For the text-containing cell, return its midpoint in (x, y) coordinate format. 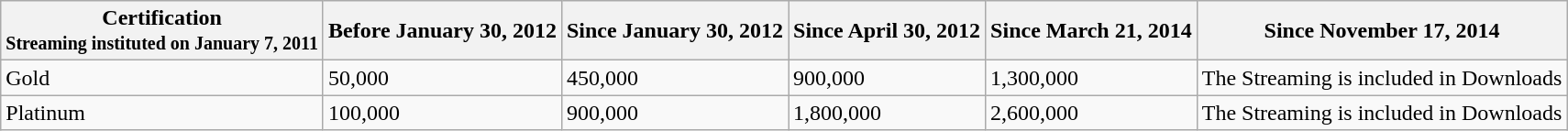
Since April 30, 2012 (888, 31)
1,800,000 (888, 113)
2,600,000 (1091, 113)
Since March 21, 2014 (1091, 31)
450,000 (675, 78)
50,000 (442, 78)
Since November 17, 2014 (1382, 31)
Platinum (162, 113)
Since January 30, 2012 (675, 31)
Before January 30, 2012 (442, 31)
100,000 (442, 113)
CertificationStreaming instituted on January 7, 2011 (162, 31)
1,300,000 (1091, 78)
Gold (162, 78)
